Return the (X, Y) coordinate for the center point of the cell that contains the specified text.  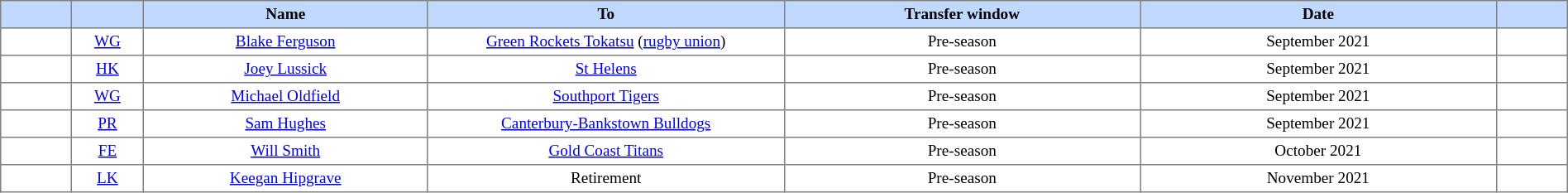
Canterbury-Bankstown Bulldogs (605, 124)
November 2021 (1318, 179)
FE (108, 151)
Will Smith (285, 151)
LK (108, 179)
Transfer window (963, 15)
Retirement (605, 179)
Green Rockets Tokatsu (rugby union) (605, 41)
St Helens (605, 70)
Joey Lussick (285, 70)
Southport Tigers (605, 96)
October 2021 (1318, 151)
PR (108, 124)
Date (1318, 15)
HK (108, 70)
Blake Ferguson (285, 41)
Name (285, 15)
Gold Coast Titans (605, 151)
Michael Oldfield (285, 96)
Sam Hughes (285, 124)
To (605, 15)
Keegan Hipgrave (285, 179)
